Pinpoint the cell where the given text exists, returning its [x, y] midpoint coordinate. 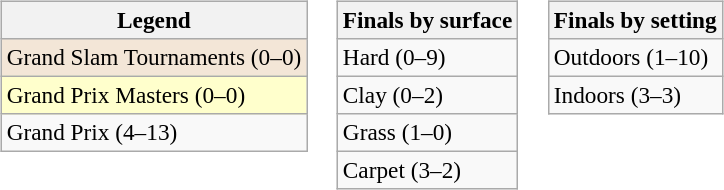
Outdoors (1–10) [635, 57]
Finals by surface [427, 20]
Legend [154, 20]
Indoors (3–3) [635, 95]
Hard (0–9) [427, 57]
Grand Prix Masters (0–0) [154, 95]
Finals by setting [635, 20]
Clay (0–2) [427, 95]
Carpet (3–2) [427, 171]
Grass (1–0) [427, 133]
Grand Slam Tournaments (0–0) [154, 57]
Grand Prix (4–13) [154, 133]
